Return [x, y] of the center of cell containing provided text 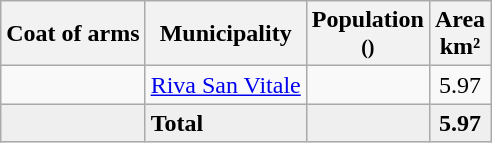
Riva San Vitale [226, 85]
Area km² [460, 34]
Total [226, 123]
Population() [368, 34]
Municipality [226, 34]
Coat of arms [73, 34]
